Return the (X, Y) coordinate for the center point of the cell that contains the specified text.  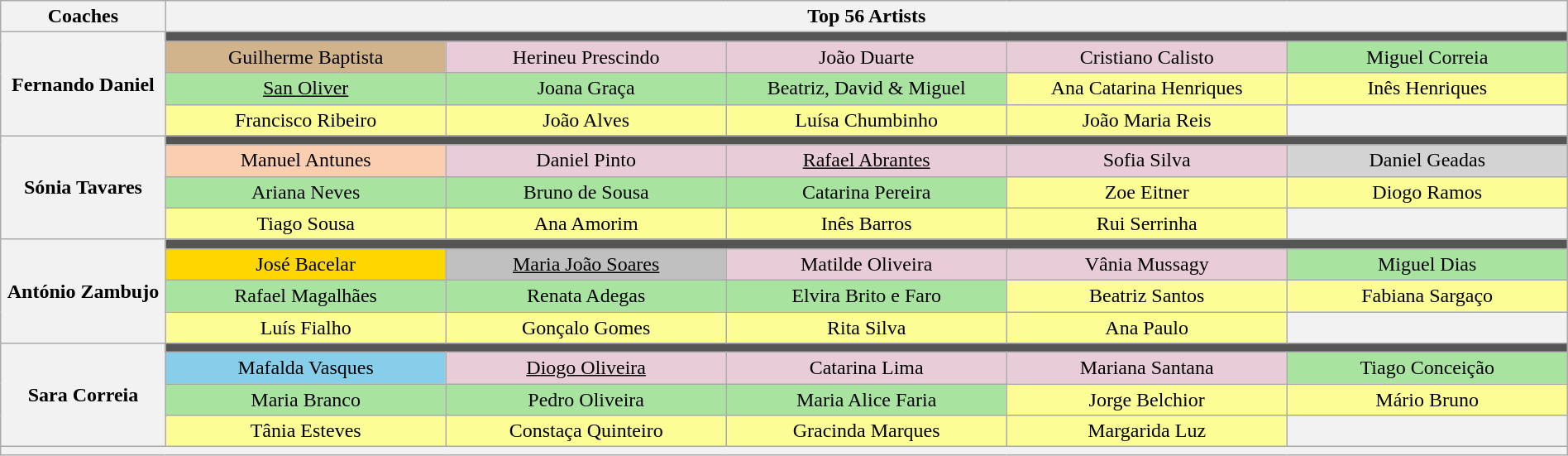
San Oliver (306, 89)
Daniel Pinto (586, 161)
Miguel Correia (1427, 57)
Sara Correia (83, 396)
Ana Amorim (586, 223)
João Alves (586, 120)
Luís Fialho (306, 327)
Joana Graça (586, 89)
Guilherme Baptista (306, 57)
Tânia Esteves (306, 431)
Maria Branco (306, 400)
João Duarte (867, 57)
Maria João Soares (586, 264)
Jorge Belchior (1146, 400)
Diogo Ramos (1427, 192)
Tiago Conceição (1427, 368)
Inês Henriques (1427, 89)
Elvira Brito e Faro (867, 295)
Beatriz, David & Miguel (867, 89)
Rafael Magalhães (306, 295)
Ana Paulo (1146, 327)
Sofia Silva (1146, 161)
Sónia Tavares (83, 187)
João Maria Reis (1146, 120)
José Bacelar (306, 264)
Mariana Santana (1146, 368)
Daniel Geadas (1427, 161)
Mário Bruno (1427, 400)
Zoe Eitner (1146, 192)
Luísa Chumbinho (867, 120)
Gonçalo Gomes (586, 327)
Bruno de Sousa (586, 192)
Tiago Sousa (306, 223)
Top 56 Artists (867, 17)
Ariana Neves (306, 192)
Diogo Oliveira (586, 368)
Inês Barros (867, 223)
Renata Adegas (586, 295)
Pedro Oliveira (586, 400)
Rafael Abrantes (867, 161)
Vânia Mussagy (1146, 264)
Constaça Quinteiro (586, 431)
Catarina Pereira (867, 192)
Herineu Prescindo (586, 57)
Francisco Ribeiro (306, 120)
Catarina Lima (867, 368)
Gracinda Marques (867, 431)
Manuel Antunes (306, 161)
Fabiana Sargaço (1427, 295)
António Zambujo (83, 291)
Beatriz Santos (1146, 295)
Miguel Dias (1427, 264)
Coaches (83, 17)
Mafalda Vasques (306, 368)
Matilde Oliveira (867, 264)
Fernando Daniel (83, 84)
Maria Alice Faria (867, 400)
Ana Catarina Henriques (1146, 89)
Rui Serrinha (1146, 223)
Margarida Luz (1146, 431)
Cristiano Calisto (1146, 57)
Rita Silva (867, 327)
